Pinpoint the cell where the given text exists, returning its (x, y) midpoint coordinate. 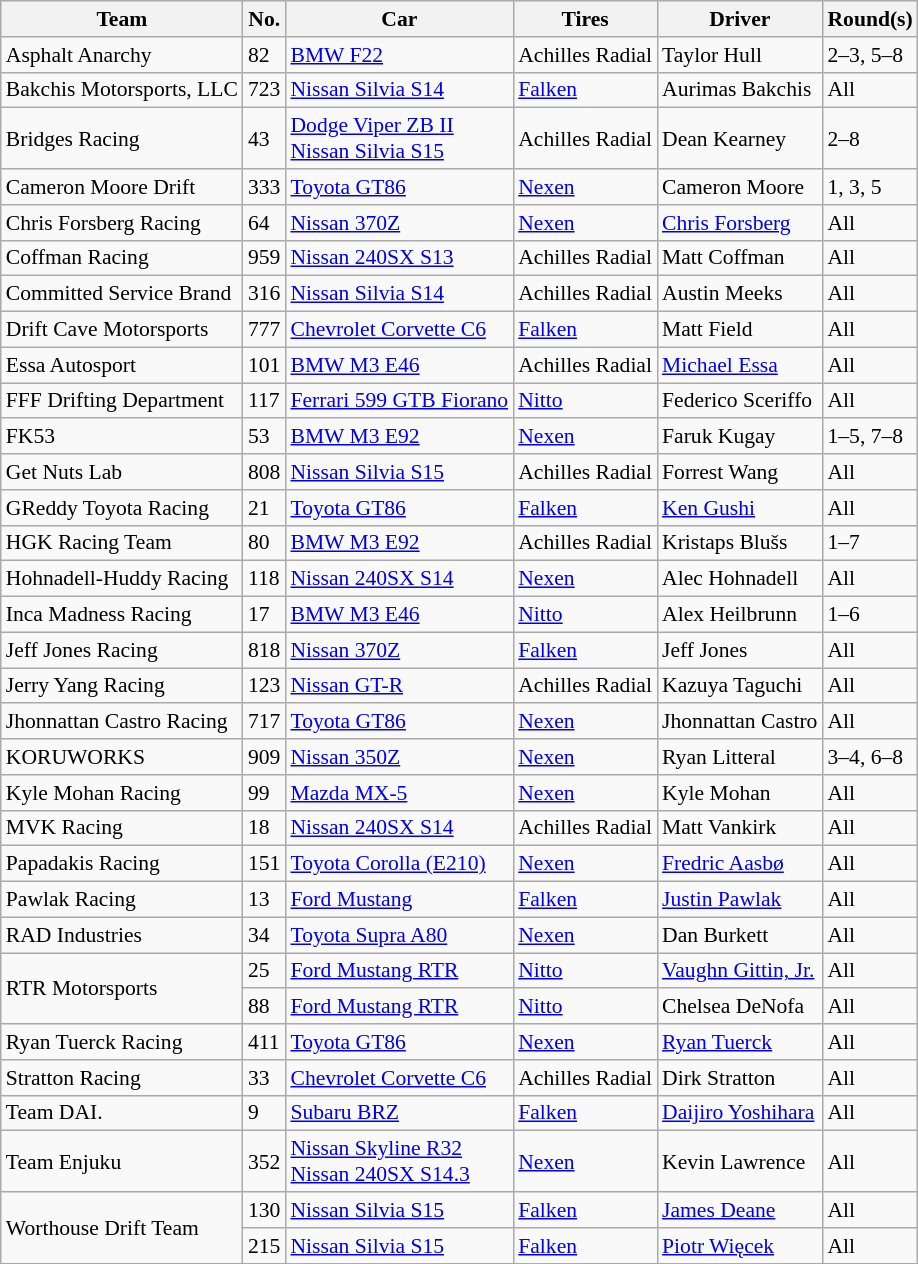
Fredric Aasbø (740, 864)
151 (264, 864)
Drift Cave Motorsports (122, 330)
RTR Motorsports (122, 988)
25 (264, 971)
Forrest Wang (740, 472)
808 (264, 472)
33 (264, 1078)
Faruk Kugay (740, 437)
2–3, 5–8 (870, 55)
Stratton Racing (122, 1078)
Taylor Hull (740, 55)
Daijiro Yoshihara (740, 1113)
Kazuya Taguchi (740, 686)
MVK Racing (122, 828)
Ford Mustang (399, 900)
818 (264, 650)
Dodge Viper ZB IINissan Silvia S15 (399, 138)
Matt Vankirk (740, 828)
Subaru BRZ (399, 1113)
Team (122, 19)
13 (264, 900)
Ryan Tuerck (740, 1042)
Nissan Skyline R32Nissan 240SX S14.3 (399, 1162)
Committed Service Brand (122, 294)
21 (264, 508)
215 (264, 1246)
Jeff Jones Racing (122, 650)
Austin Meeks (740, 294)
1–5, 7–8 (870, 437)
Kevin Lawrence (740, 1162)
Cameron Moore Drift (122, 187)
53 (264, 437)
88 (264, 1007)
723 (264, 90)
1, 3, 5 (870, 187)
Get Nuts Lab (122, 472)
Toyota Corolla (E210) (399, 864)
Ferrari 599 GTB Fiorano (399, 401)
Federico Sceriffo (740, 401)
FK53 (122, 437)
Aurimas Bakchis (740, 90)
Bakchis Motorsports, LLC (122, 90)
Round(s) (870, 19)
959 (264, 258)
117 (264, 401)
FFF Drifting Department (122, 401)
Bridges Racing (122, 138)
123 (264, 686)
Matt Coffman (740, 258)
Vaughn Gittin, Jr. (740, 971)
717 (264, 722)
316 (264, 294)
1–6 (870, 615)
Hohnadell-Huddy Racing (122, 579)
Nissan 350Z (399, 757)
Papadakis Racing (122, 864)
Team DAI. (122, 1113)
Dean Kearney (740, 138)
Ryan Tuerck Racing (122, 1042)
411 (264, 1042)
Kyle Mohan (740, 793)
2–8 (870, 138)
Ryan Litteral (740, 757)
82 (264, 55)
Inca Madness Racing (122, 615)
Kristaps Blušs (740, 543)
43 (264, 138)
RAD Industries (122, 935)
Ken Gushi (740, 508)
9 (264, 1113)
Alec Hohnadell (740, 579)
Nissan 240SX S13 (399, 258)
130 (264, 1210)
Chris Forsberg Racing (122, 223)
Team Enjuku (122, 1162)
Kyle Mohan Racing (122, 793)
Dan Burkett (740, 935)
1–7 (870, 543)
3–4, 6–8 (870, 757)
Car (399, 19)
Essa Autosport (122, 365)
64 (264, 223)
99 (264, 793)
Michael Essa (740, 365)
Jerry Yang Racing (122, 686)
Matt Field (740, 330)
Cameron Moore (740, 187)
909 (264, 757)
BMW F22 (399, 55)
80 (264, 543)
James Deane (740, 1210)
Dirk Stratton (740, 1078)
101 (264, 365)
Chelsea DeNofa (740, 1007)
352 (264, 1162)
Jhonnattan Castro (740, 722)
No. (264, 19)
Toyota Supra A80 (399, 935)
Chris Forsberg (740, 223)
Mazda MX-5 (399, 793)
Tires (585, 19)
118 (264, 579)
Nissan GT-R (399, 686)
34 (264, 935)
Jhonnattan Castro Racing (122, 722)
Alex Heilbrunn (740, 615)
GReddy Toyota Racing (122, 508)
Driver (740, 19)
HGK Racing Team (122, 543)
Pawlak Racing (122, 900)
18 (264, 828)
Coffman Racing (122, 258)
Piotr Więcek (740, 1246)
Worthouse Drift Team (122, 1228)
17 (264, 615)
KORUWORKS (122, 757)
333 (264, 187)
Jeff Jones (740, 650)
777 (264, 330)
Justin Pawlak (740, 900)
Asphalt Anarchy (122, 55)
